Locate the cell with the specified text and output its [X, Y] center coordinate. 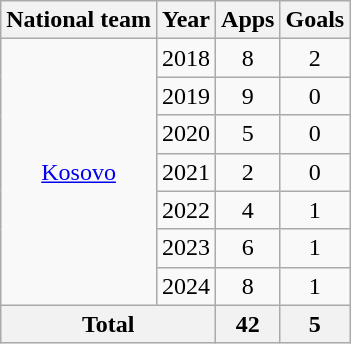
6 [248, 248]
2018 [186, 58]
Year [186, 20]
4 [248, 210]
2023 [186, 248]
National team [79, 20]
Goals [315, 20]
2022 [186, 210]
2020 [186, 134]
9 [248, 96]
2019 [186, 96]
Apps [248, 20]
Kosovo [79, 172]
Total [108, 324]
2021 [186, 172]
42 [248, 324]
2024 [186, 286]
